For the text-containing cell, return its midpoint in (x, y) coordinate format. 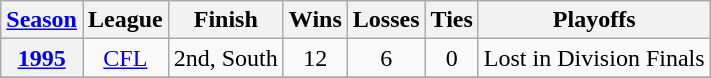
Season (42, 20)
Wins (315, 20)
Ties (452, 20)
2nd, South (226, 58)
0 (452, 58)
Losses (386, 20)
Finish (226, 20)
1995 (42, 58)
CFL (125, 58)
League (125, 20)
12 (315, 58)
Playoffs (594, 20)
Lost in Division Finals (594, 58)
6 (386, 58)
